Capture the cell that displays the provided text and extract its (X, Y) central coordinate. 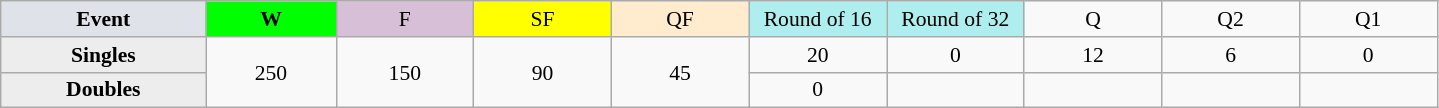
20 (818, 55)
Singles (104, 55)
6 (1231, 55)
Doubles (104, 90)
QF (680, 19)
90 (543, 72)
Event (104, 19)
250 (271, 72)
Q1 (1368, 19)
12 (1093, 55)
Round of 32 (955, 19)
150 (405, 72)
SF (543, 19)
F (405, 19)
Q (1093, 19)
W (271, 19)
Q2 (1231, 19)
Round of 16 (818, 19)
45 (680, 72)
